Return the (X, Y) coordinate for the center point of the cell that contains the specified text.  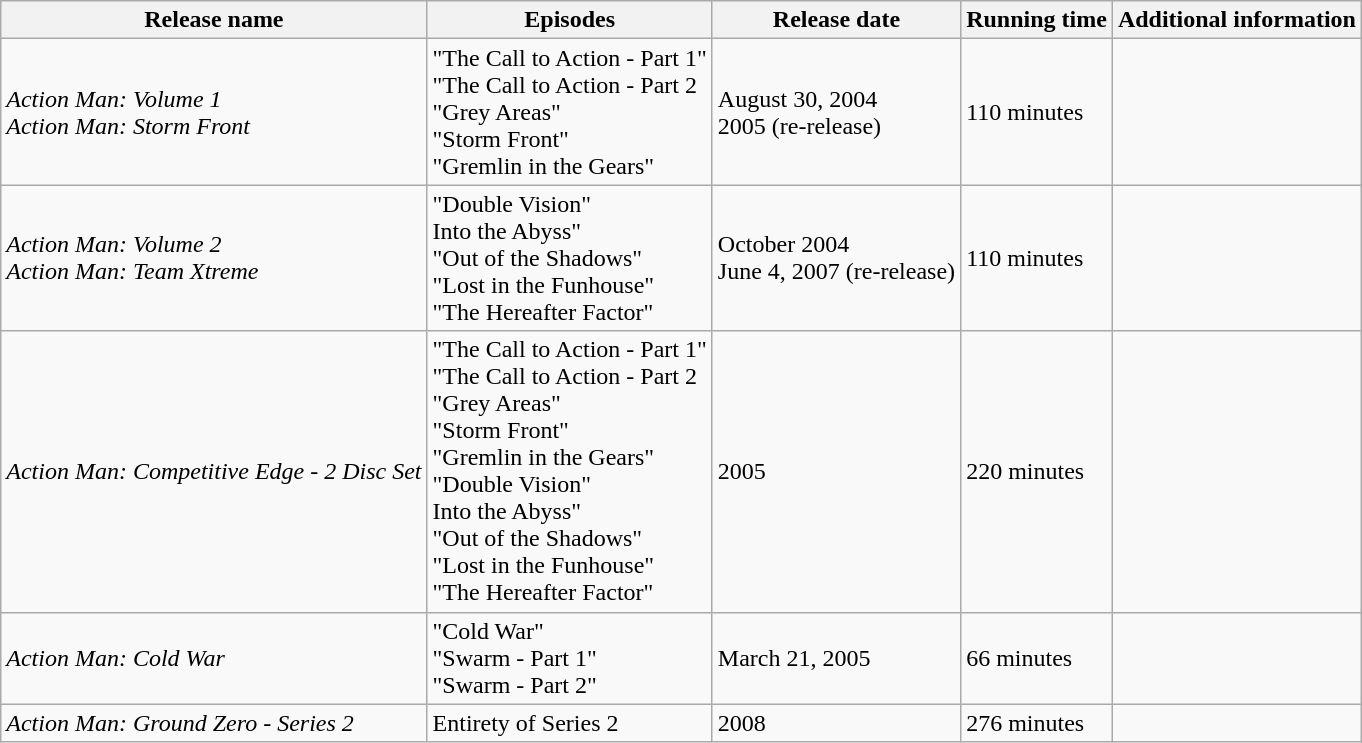
Release name (214, 20)
"Cold War""Swarm - Part 1""Swarm - Part 2" (570, 658)
March 21, 2005 (836, 658)
Action Man: Ground Zero - Series 2 (214, 723)
"Double Vision"Into the Abyss""Out of the Shadows""Lost in the Funhouse""The Hereafter Factor" (570, 258)
2008 (836, 723)
Action Man: Volume 1Action Man: Storm Front (214, 112)
Action Man: Cold War (214, 658)
66 minutes (1037, 658)
Episodes (570, 20)
2005 (836, 472)
Action Man: Volume 2Action Man: Team Xtreme (214, 258)
Running time (1037, 20)
August 30, 20042005 (re-release) (836, 112)
Action Man: Competitive Edge - 2 Disc Set (214, 472)
220 minutes (1037, 472)
Release date (836, 20)
276 minutes (1037, 723)
October 2004June 4, 2007 (re-release) (836, 258)
"The Call to Action - Part 1""The Call to Action - Part 2"Grey Areas""Storm Front""Gremlin in the Gears" (570, 112)
Additional information (1236, 20)
Entirety of Series 2 (570, 723)
